For the text-containing cell, return its midpoint in [X, Y] coordinate format. 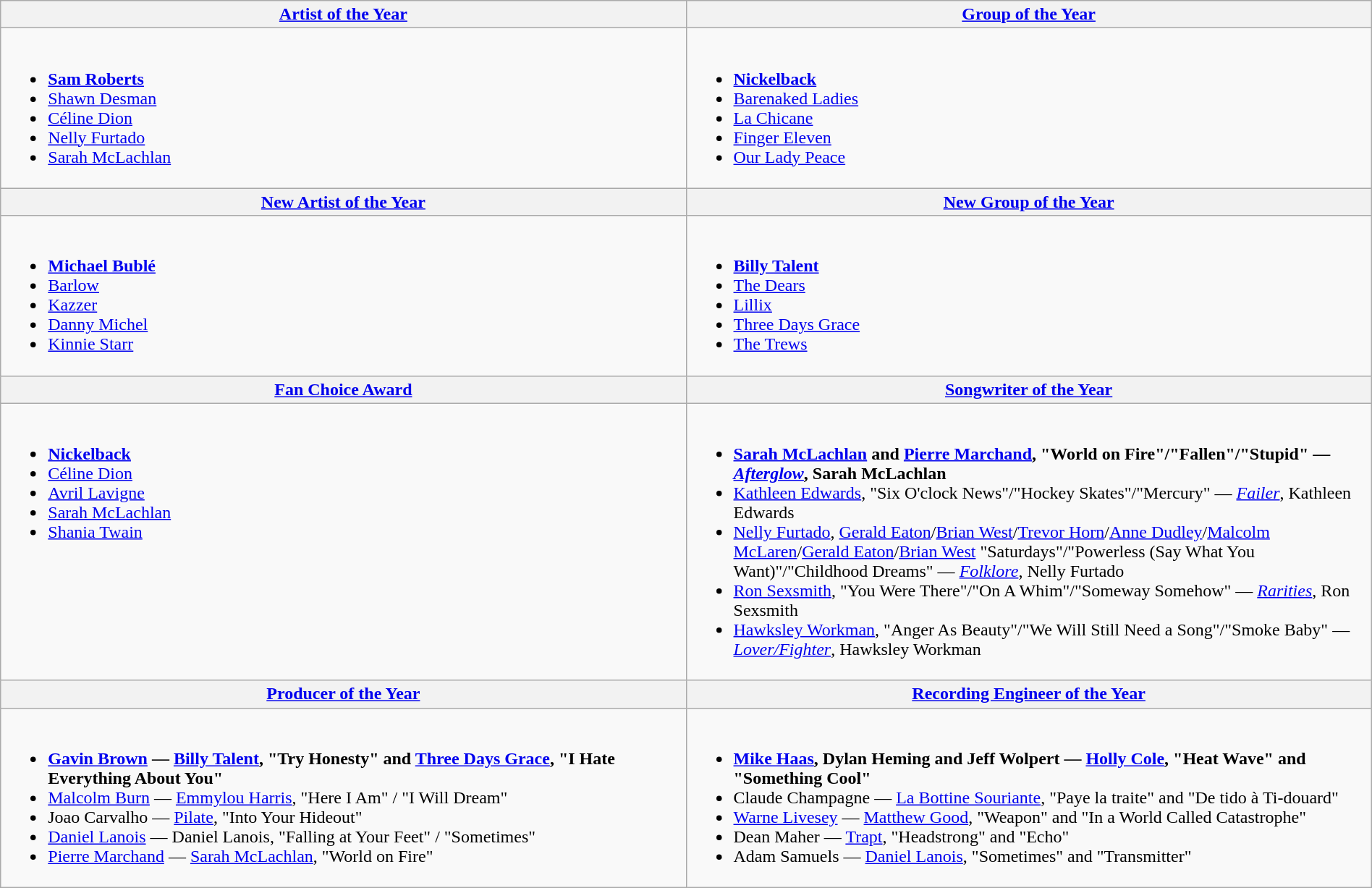
NickelbackBarenaked LadiesLa ChicaneFinger ElevenOur Lady Peace [1029, 109]
Fan Choice Award [343, 389]
Songwriter of the Year [1029, 389]
New Group of the Year [1029, 202]
New Artist of the Year [343, 202]
Michael BubléBarlowKazzerDanny MichelKinnie Starr [343, 295]
Producer of the Year [343, 694]
NickelbackCéline DionAvril LavigneSarah McLachlanShania Twain [343, 541]
Recording Engineer of the Year [1029, 694]
Sam RobertsShawn DesmanCéline DionNelly FurtadoSarah McLachlan [343, 109]
Group of the Year [1029, 14]
Billy TalentThe DearsLillixThree Days GraceThe Trews [1029, 295]
Artist of the Year [343, 14]
